Return the (X, Y) coordinate for the center point of the cell that contains the specified text.  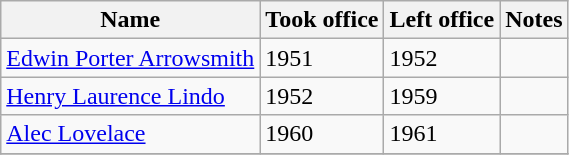
Alec Lovelace (130, 134)
1961 (442, 134)
1960 (322, 134)
1951 (322, 58)
1959 (442, 96)
Name (130, 20)
Took office (322, 20)
Notes (534, 20)
Left office (442, 20)
Henry Laurence Lindo (130, 96)
Edwin Porter Arrowsmith (130, 58)
